Return [X, Y] of the center of cell containing provided text 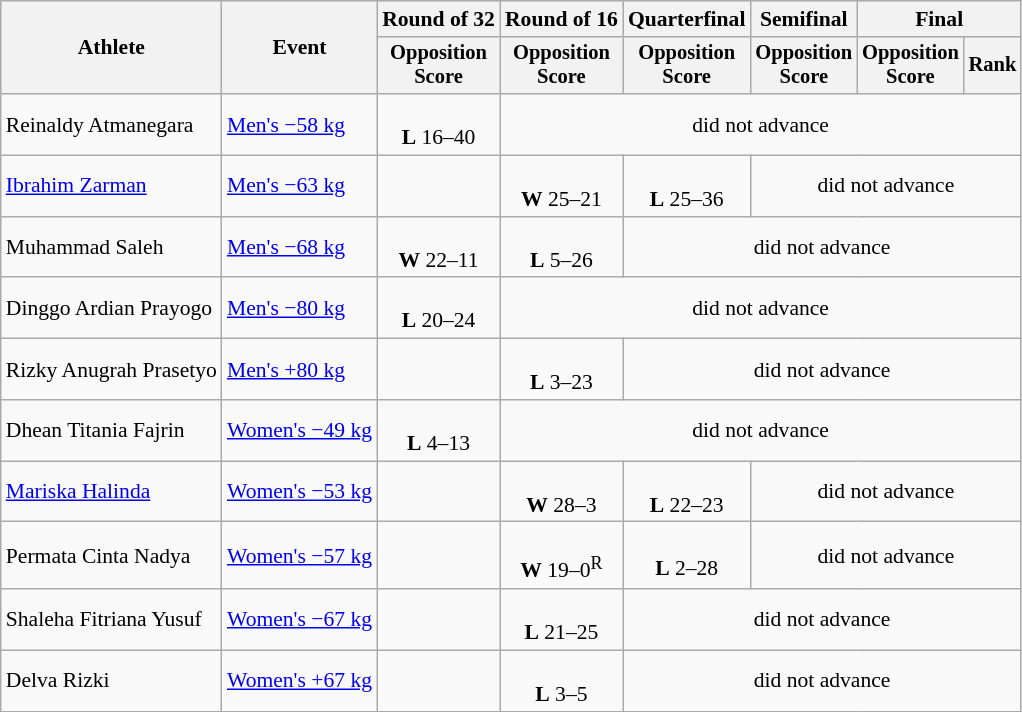
Dinggo Ardian Prayogo [112, 308]
Rizky Anugrah Prasetyo [112, 370]
Men's −80 kg [300, 308]
Quarterfinal [687, 19]
Men's −68 kg [300, 248]
Ibrahim Zarman [112, 186]
Women's +67 kg [300, 680]
L 3–5 [562, 680]
Men's −63 kg [300, 186]
L 2–28 [687, 556]
L 22–23 [687, 492]
Women's −53 kg [300, 492]
Muhammad Saleh [112, 248]
Rank [993, 66]
Reinaldy Atmanegara [112, 124]
Shaleha Fitriana Yusuf [112, 620]
Women's −67 kg [300, 620]
Men's +80 kg [300, 370]
W 22–11 [438, 248]
L 20–24 [438, 308]
L 5–26 [562, 248]
Final [939, 19]
Dhean Titania Fajrin [112, 430]
Round of 16 [562, 19]
Semifinal [804, 19]
Women's −49 kg [300, 430]
L 3–23 [562, 370]
W 19–0R [562, 556]
Permata Cinta Nadya [112, 556]
Delva Rizki [112, 680]
Men's −58 kg [300, 124]
W 28–3 [562, 492]
L 21–25 [562, 620]
Women's −57 kg [300, 556]
Athlete [112, 48]
Event [300, 48]
W 25–21 [562, 186]
L 25–36 [687, 186]
L 16–40 [438, 124]
Mariska Halinda [112, 492]
L 4–13 [438, 430]
Round of 32 [438, 19]
